Provide the [X, Y] coordinate of the cell's center where the given text is located.  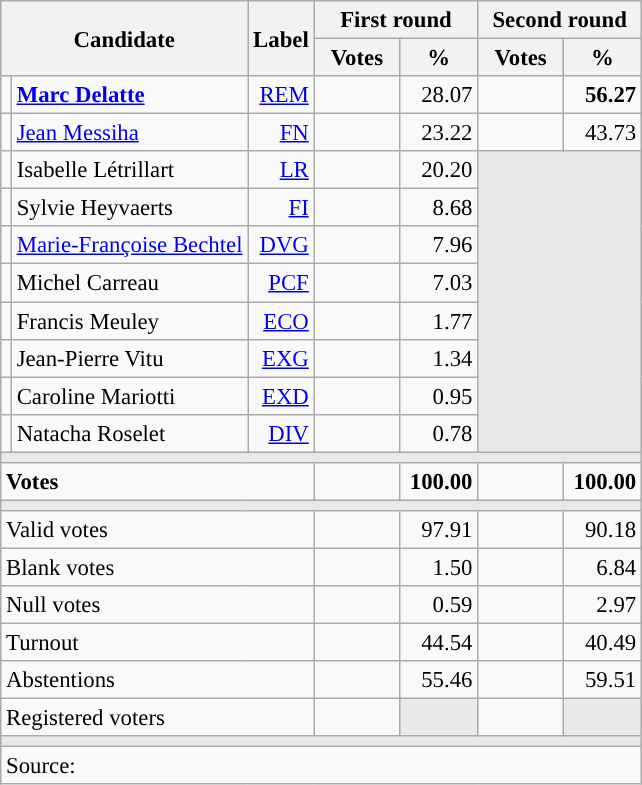
Natacha Roselet [129, 433]
REM [281, 95]
First round [396, 20]
FI [281, 208]
PCF [281, 283]
DVG [281, 245]
Jean Messiha [129, 133]
Abstentions [158, 680]
0.78 [439, 433]
1.50 [439, 567]
2.97 [602, 605]
97.91 [439, 530]
Blank votes [158, 567]
Isabelle Létrillart [129, 170]
43.73 [602, 133]
Michel Carreau [129, 283]
Valid votes [158, 530]
40.49 [602, 643]
ECO [281, 321]
EXG [281, 358]
Jean-Pierre Vitu [129, 358]
FN [281, 133]
0.95 [439, 396]
8.68 [439, 208]
DIV [281, 433]
44.54 [439, 643]
59.51 [602, 680]
28.07 [439, 95]
1.77 [439, 321]
Null votes [158, 605]
Turnout [158, 643]
90.18 [602, 530]
Registered voters [158, 718]
EXD [281, 396]
55.46 [439, 680]
7.03 [439, 283]
7.96 [439, 245]
Label [281, 38]
Marie-Françoise Bechtel [129, 245]
6.84 [602, 567]
1.34 [439, 358]
Caroline Mariotti [129, 396]
23.22 [439, 133]
56.27 [602, 95]
Sylvie Heyvaerts [129, 208]
20.20 [439, 170]
Candidate [124, 38]
LR [281, 170]
Source: [322, 766]
Francis Meuley [129, 321]
0.59 [439, 605]
Marc Delatte [129, 95]
Second round [560, 20]
